Search for the cell housing the specified text and yield its (x, y) center coordinate. 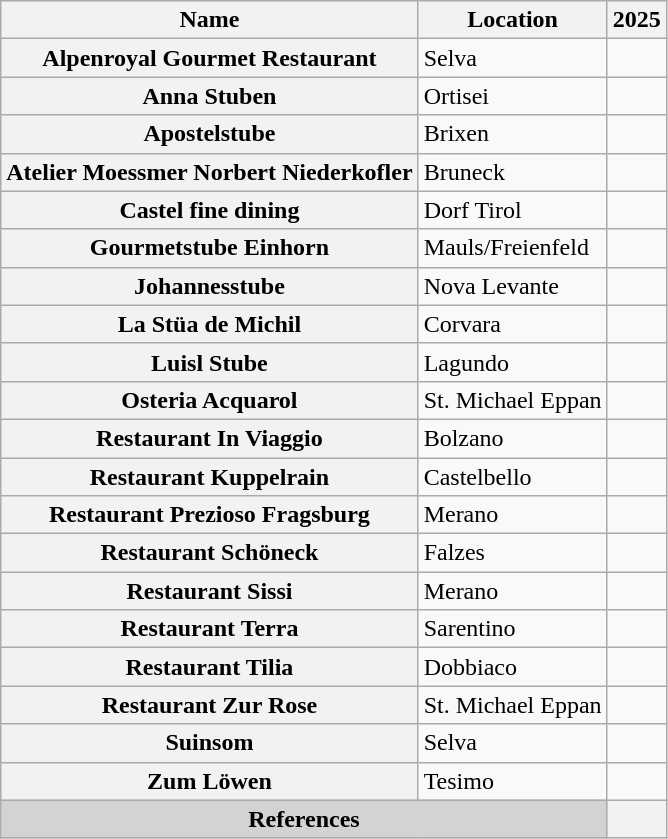
Anna Stuben (210, 96)
Castel fine dining (210, 210)
Castelbello (512, 477)
Alpenroyal Gourmet Restaurant (210, 58)
Restaurant Prezioso Fragsburg (210, 515)
Tesimo (512, 781)
2025 (636, 20)
Dobbiaco (512, 667)
La Stüa de Michil (210, 324)
Restaurant Schöneck (210, 553)
Sarentino (512, 629)
Luisl Stube (210, 362)
Location (512, 20)
Brixen (512, 134)
References (304, 819)
Name (210, 20)
Restaurant Terra (210, 629)
Restaurant Sissi (210, 591)
Dorf Tirol (512, 210)
Mauls/Freienfeld (512, 248)
Nova Levante (512, 286)
Gourmetstube Einhorn (210, 248)
Osteria Acquarol (210, 400)
Corvara (512, 324)
Restaurant Kuppelrain (210, 477)
Restaurant In Viaggio (210, 438)
Zum Löwen (210, 781)
Lagundo (512, 362)
Johannesstube (210, 286)
Ortisei (512, 96)
Falzes (512, 553)
Bolzano (512, 438)
Atelier Moessmer Norbert Niederkofler (210, 172)
Restaurant Zur Rose (210, 705)
Restaurant Tilia (210, 667)
Bruneck (512, 172)
Suinsom (210, 743)
Apostelstube (210, 134)
